Locate the cell with the specified text and output its (x, y) center coordinate. 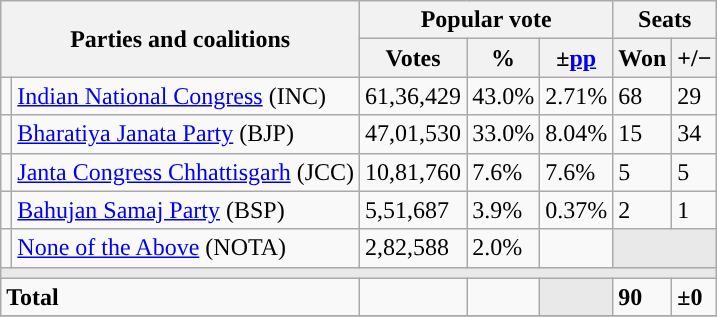
47,01,530 (414, 134)
29 (694, 96)
8.04% (576, 134)
1 (694, 210)
Parties and coalitions (180, 39)
Popular vote (486, 20)
61,36,429 (414, 96)
Votes (414, 58)
Janta Congress Chhattisgarh (JCC) (186, 172)
None of the Above (NOTA) (186, 248)
Bharatiya Janata Party (BJP) (186, 134)
±pp (576, 58)
Total (180, 297)
% (504, 58)
90 (642, 297)
34 (694, 134)
10,81,760 (414, 172)
33.0% (504, 134)
2.0% (504, 248)
43.0% (504, 96)
±0 (694, 297)
+/− (694, 58)
Bahujan Samaj Party (BSP) (186, 210)
Indian National Congress (INC) (186, 96)
2,82,588 (414, 248)
2.71% (576, 96)
68 (642, 96)
5,51,687 (414, 210)
Seats (665, 20)
2 (642, 210)
15 (642, 134)
Won (642, 58)
0.37% (576, 210)
3.9% (504, 210)
